Detect which cell encompasses the target text, then output its (X, Y) center coordinate. 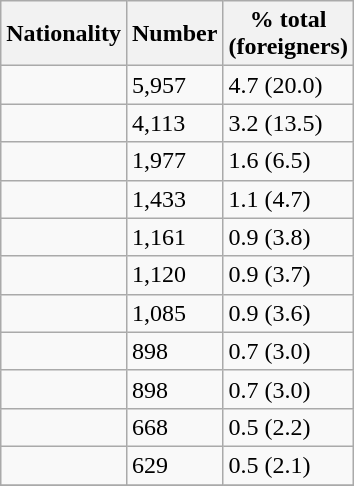
1,977 (174, 161)
Nationality (64, 34)
0.5 (2.2) (288, 427)
1,120 (174, 275)
0.9 (3.8) (288, 237)
4.7 (20.0) (288, 85)
0.9 (3.7) (288, 275)
1,085 (174, 313)
% total(foreigners) (288, 34)
5,957 (174, 85)
668 (174, 427)
1,161 (174, 237)
Number (174, 34)
629 (174, 465)
0.9 (3.6) (288, 313)
1,433 (174, 199)
3.2 (13.5) (288, 123)
1.1 (4.7) (288, 199)
4,113 (174, 123)
0.5 (2.1) (288, 465)
1.6 (6.5) (288, 161)
